Output the [X, Y] coordinate of the center of the cell containing the given text.  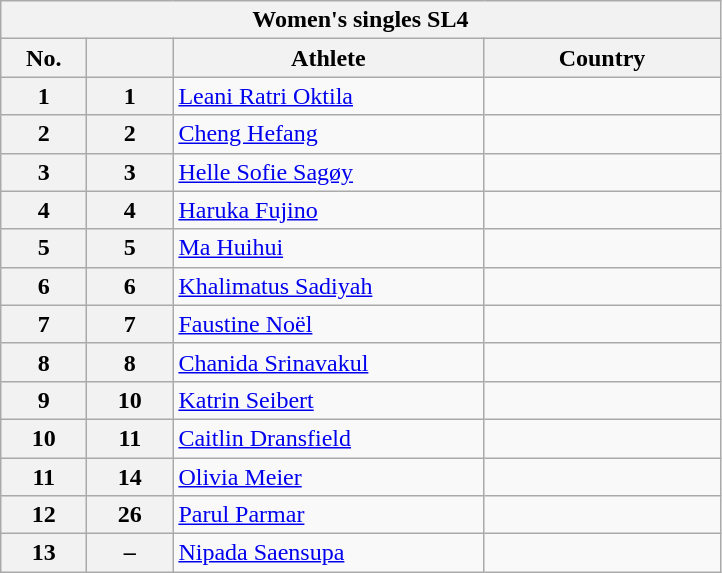
– [130, 553]
14 [130, 477]
Country [602, 58]
Olivia Meier [328, 477]
Chanida Srinavakul [328, 362]
Helle Sofie Sagøy [328, 172]
Women's singles SL4 [360, 20]
Katrin Seibert [328, 400]
26 [130, 515]
13 [44, 553]
Haruka Fujino [328, 210]
No. [44, 58]
12 [44, 515]
Cheng Hefang [328, 134]
Nipada Saensupa [328, 553]
Parul Parmar [328, 515]
9 [44, 400]
Caitlin Dransfield [328, 438]
Khalimatus Sadiyah [328, 286]
Ma Huihui [328, 248]
Leani Ratri Oktila [328, 96]
Athlete [328, 58]
Faustine Noël [328, 324]
